Identify which cell holds the provided text, then report its (X, Y) central coordinate. 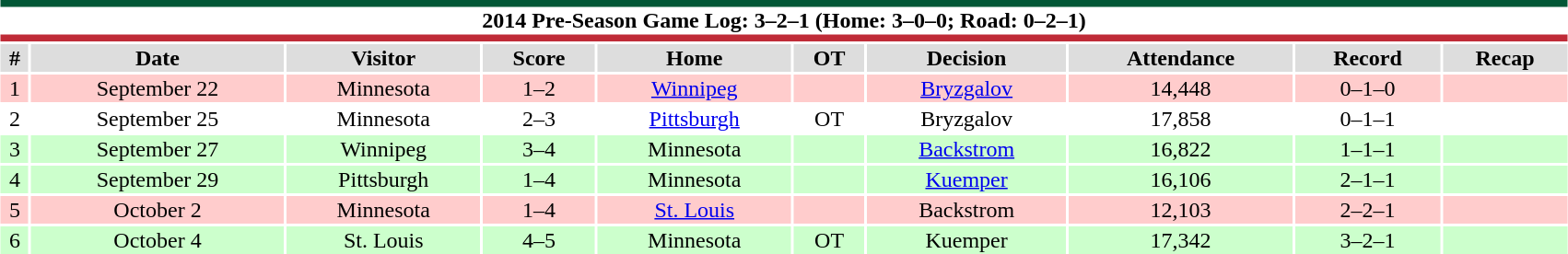
September 22 (158, 88)
Date (158, 58)
1 (15, 88)
2–2–1 (1367, 210)
Score (540, 58)
September 25 (158, 119)
September 29 (158, 179)
1–2 (540, 88)
14,448 (1181, 88)
2014 Pre-Season Game Log: 3–2–1 (Home: 3–0–0; Road: 0–2–1) (784, 20)
1–1–1 (1367, 149)
3 (15, 149)
17,858 (1181, 119)
4–5 (540, 240)
4 (15, 179)
October 4 (158, 240)
October 2 (158, 210)
Visitor (383, 58)
12,103 (1181, 210)
3–4 (540, 149)
17,342 (1181, 240)
6 (15, 240)
5 (15, 210)
16,822 (1181, 149)
# (15, 58)
0–1–0 (1367, 88)
3–2–1 (1367, 240)
2–3 (540, 119)
Home (695, 58)
0–1–1 (1367, 119)
16,106 (1181, 179)
2–1–1 (1367, 179)
September 27 (158, 149)
Decision (966, 58)
2 (15, 119)
Attendance (1181, 58)
Record (1367, 58)
Recap (1505, 58)
